Identify which cell holds the provided text, then report its (x, y) central coordinate. 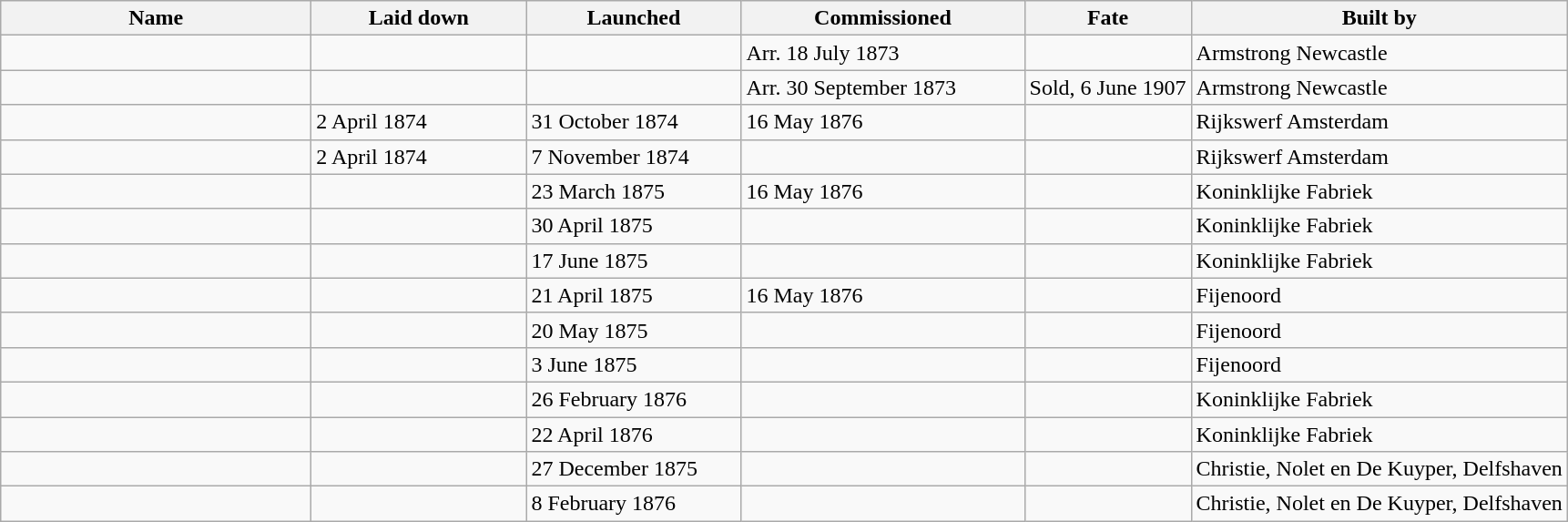
Built by (1379, 18)
Sold, 6 June 1907 (1107, 87)
27 December 1875 (634, 469)
Fate (1107, 18)
20 May 1875 (634, 330)
17 June 1875 (634, 261)
3 June 1875 (634, 364)
Launched (634, 18)
26 February 1876 (634, 399)
Arr. 30 September 1873 (883, 87)
Name (157, 18)
7 November 1874 (634, 157)
Arr. 18 July 1873 (883, 53)
Commissioned (883, 18)
8 February 1876 (634, 504)
21 April 1875 (634, 295)
Laid down (419, 18)
22 April 1876 (634, 435)
23 March 1875 (634, 191)
31 October 1874 (634, 122)
30 April 1875 (634, 226)
